Extract the (X, Y) coordinate from the center of the cell holding the provided text.  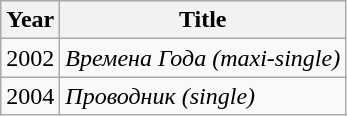
Year (30, 20)
2004 (30, 96)
2002 (30, 58)
Времена Года (maxi-single) (203, 58)
Проводник (single) (203, 96)
Title (203, 20)
